Detect which cell encompasses the target text, then output its [X, Y] center coordinate. 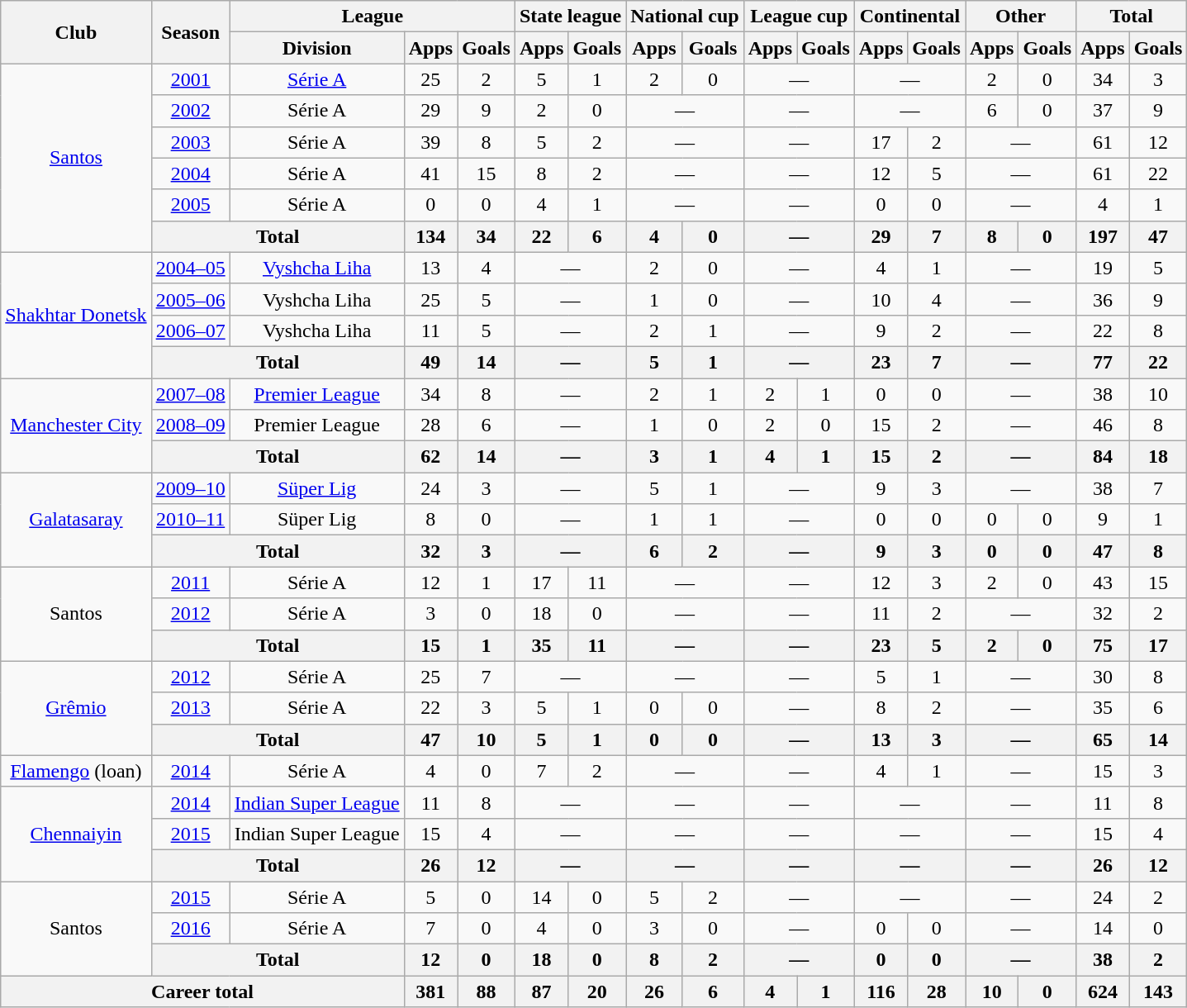
19 [1103, 268]
65 [1103, 739]
30 [1103, 677]
Career total [202, 991]
State league [570, 17]
Season [190, 32]
41 [430, 174]
2008–09 [190, 426]
2004 [190, 174]
20 [597, 991]
2005–06 [190, 299]
Grêmio [76, 708]
2010–11 [190, 520]
2011 [190, 582]
Other [1020, 17]
49 [430, 362]
League cup [799, 17]
Galatasaray [76, 520]
Continental [909, 17]
84 [1103, 457]
Club [76, 32]
Flamengo (loan) [76, 771]
2003 [190, 142]
2002 [190, 111]
37 [1103, 111]
2016 [190, 929]
381 [430, 991]
143 [1158, 991]
116 [881, 991]
36 [1103, 299]
43 [1103, 582]
2007–08 [190, 394]
87 [541, 991]
624 [1103, 991]
2004–05 [190, 268]
2001 [190, 79]
Shakhtar Donetsk [76, 315]
197 [1103, 236]
77 [1103, 362]
62 [430, 457]
2013 [190, 708]
75 [1103, 645]
134 [430, 236]
2006–07 [190, 330]
88 [487, 991]
Division [317, 48]
Manchester City [76, 426]
National cup [685, 17]
2009–10 [190, 488]
Chennaiyin [76, 834]
46 [1103, 426]
League [372, 17]
2005 [190, 205]
39 [430, 142]
